Determine the (X, Y) coordinate at the center of the cell enclosing the given text.  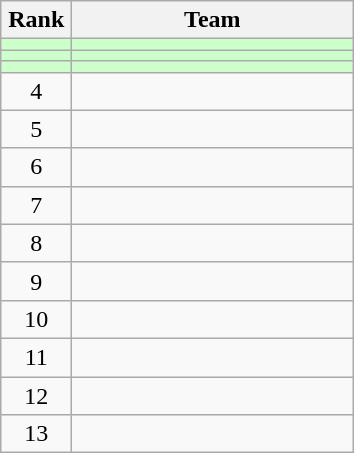
12 (36, 395)
10 (36, 319)
13 (36, 434)
11 (36, 357)
4 (36, 91)
Team (212, 20)
7 (36, 205)
8 (36, 243)
5 (36, 129)
Rank (36, 20)
9 (36, 281)
6 (36, 167)
